Pinpoint the cell where the given text exists, returning its (X, Y) midpoint coordinate. 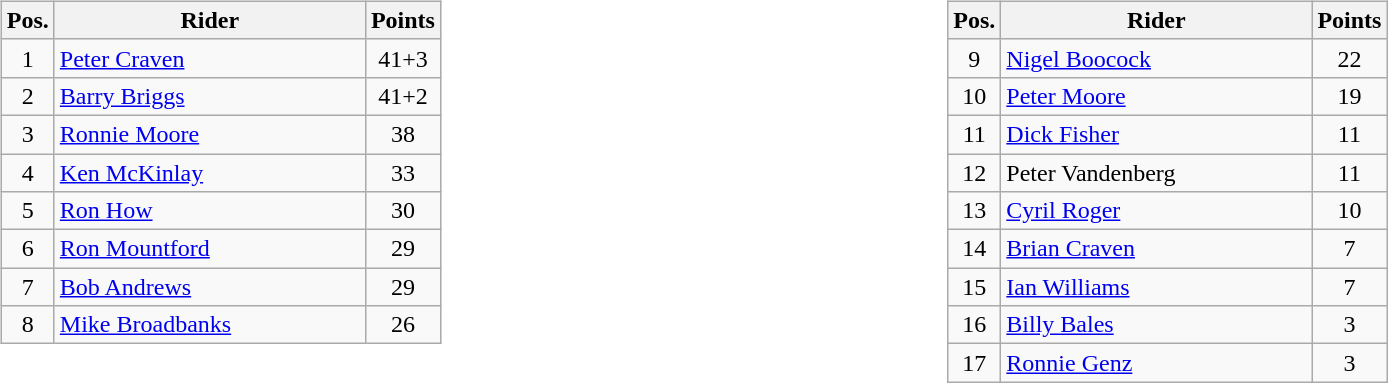
Brian Craven (1156, 249)
Ronnie Genz (1156, 363)
38 (402, 134)
26 (402, 325)
2 (28, 96)
Dick Fisher (1156, 134)
22 (1350, 58)
19 (1350, 96)
Cyril Roger (1156, 211)
41+2 (402, 96)
13 (974, 211)
16 (974, 325)
Ronnie Moore (210, 134)
14 (974, 249)
41+3 (402, 58)
Ron How (210, 211)
8 (28, 325)
9 (974, 58)
33 (402, 173)
6 (28, 249)
Ian Williams (1156, 287)
1 (28, 58)
Barry Briggs (210, 96)
Peter Craven (210, 58)
15 (974, 287)
Peter Moore (1156, 96)
Nigel Boocock (1156, 58)
4 (28, 173)
Peter Vandenberg (1156, 173)
Billy Bales (1156, 325)
5 (28, 211)
Ken McKinlay (210, 173)
Mike Broadbanks (210, 325)
Ron Mountford (210, 249)
30 (402, 211)
17 (974, 363)
12 (974, 173)
Bob Andrews (210, 287)
